Extract the (x, y) coordinate from the center of the cell holding the provided text.  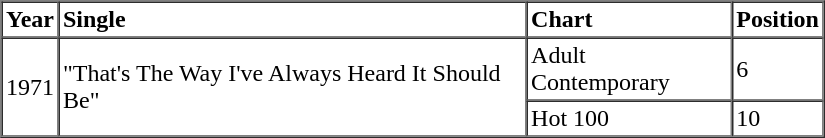
10 (778, 118)
Hot 100 (630, 118)
Chart (630, 20)
Position (778, 20)
Single (292, 20)
"That's The Way I've Always Heard It Should Be" (292, 88)
Adult Contemporary (630, 70)
6 (778, 70)
1971 (30, 88)
Year (30, 20)
